Detect which cell encompasses the target text, then output its [X, Y] center coordinate. 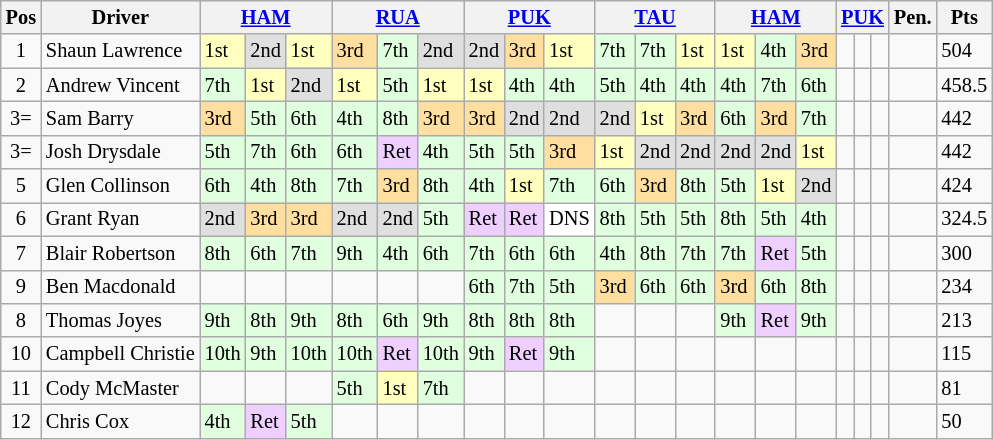
424 [964, 186]
Sam Barry [120, 118]
Cody McMaster [120, 388]
1 [21, 51]
DNS [569, 219]
Pts [964, 17]
324.5 [964, 219]
Andrew Vincent [120, 85]
Pos [21, 17]
Grant Ryan [120, 219]
RUA [398, 17]
Ben Macdonald [120, 287]
Shaun Lawrence [120, 51]
Driver [120, 17]
2 [21, 85]
10 [21, 354]
Josh Drysdale [120, 152]
7 [21, 253]
115 [964, 354]
5 [21, 186]
81 [964, 388]
234 [964, 287]
Campbell Christie [120, 354]
11 [21, 388]
458.5 [964, 85]
8 [21, 320]
Chris Cox [120, 421]
300 [964, 253]
Glen Collinson [120, 186]
9 [21, 287]
6 [21, 219]
12 [21, 421]
50 [964, 421]
213 [964, 320]
504 [964, 51]
Pen. [913, 17]
Thomas Joyes [120, 320]
TAU [656, 17]
Blair Robertson [120, 253]
